Output the [x, y] coordinate of the center of the cell containing the given text.  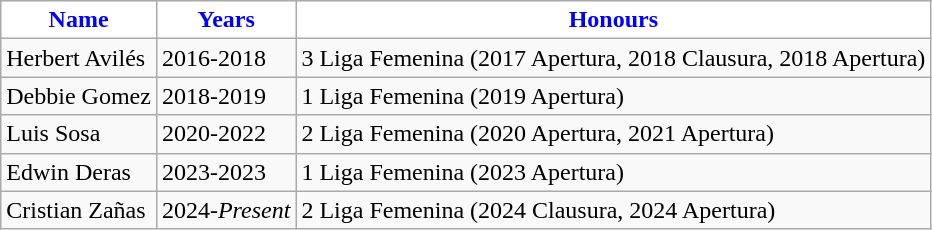
1 Liga Femenina (2019 Apertura) [614, 96]
2016-2018 [226, 58]
Debbie Gomez [79, 96]
2023-2023 [226, 172]
Luis Sosa [79, 134]
2024-Present [226, 210]
2 Liga Femenina (2020 Apertura, 2021 Apertura) [614, 134]
Years [226, 20]
Edwin Deras [79, 172]
2 Liga Femenina (2024 Clausura, 2024 Apertura) [614, 210]
1 Liga Femenina (2023 Apertura) [614, 172]
3 Liga Femenina (2017 Apertura, 2018 Clausura, 2018 Apertura) [614, 58]
2018-2019 [226, 96]
Cristian Zañas [79, 210]
Herbert Avilés [79, 58]
Name [79, 20]
2020-2022 [226, 134]
Honours [614, 20]
